Capture the cell that displays the provided text and extract its [x, y] central coordinate. 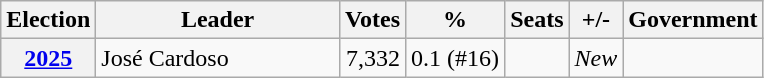
José Cardoso [218, 58]
0.1 (#16) [456, 58]
Leader [218, 20]
2025 [48, 58]
Votes [372, 20]
+/- [596, 20]
% [456, 20]
Seats [537, 20]
Election [48, 20]
Government [693, 20]
7,332 [372, 58]
New [596, 58]
